Locate the cell with the specified text and output its [x, y] center coordinate. 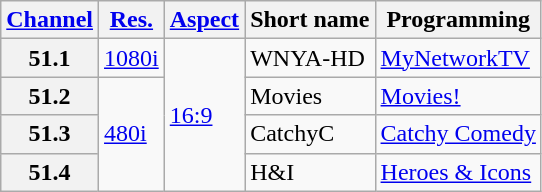
51.3 [50, 134]
Channel [50, 20]
WNYA-HD [310, 58]
Movies [310, 96]
Movies! [458, 96]
480i [132, 134]
51.1 [50, 58]
Catchy Comedy [458, 134]
51.2 [50, 96]
Short name [310, 20]
Res. [132, 20]
1080i [132, 58]
CatchyC [310, 134]
Heroes & Icons [458, 172]
H&I [310, 172]
51.4 [50, 172]
Programming [458, 20]
MyNetworkTV [458, 58]
Aspect [204, 20]
16:9 [204, 115]
